Locate the cell with the specified text and output its (X, Y) center coordinate. 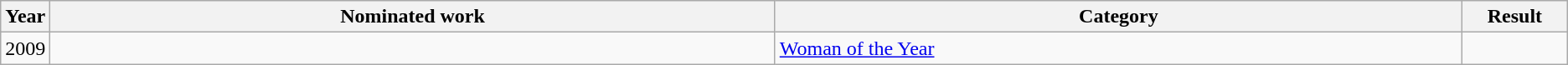
Category (1118, 17)
Result (1515, 17)
Year (25, 17)
Woman of the Year (1118, 48)
2009 (25, 48)
Nominated work (412, 17)
